Return the [X, Y] coordinate for the center point of the cell that contains the specified text.  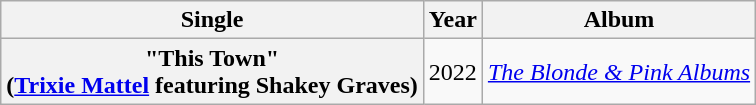
Single [212, 20]
Album [618, 20]
"This Town"(Trixie Mattel featuring Shakey Graves) [212, 72]
Year [452, 20]
2022 [452, 72]
The Blonde & Pink Albums [618, 72]
